Extract the [X, Y] coordinate from the center of the cell holding the provided text.  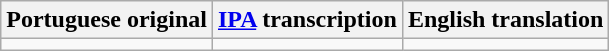
Portuguese original [107, 20]
English translation [505, 20]
IPA transcription [307, 20]
